Return [x, y] of the center of cell containing provided text 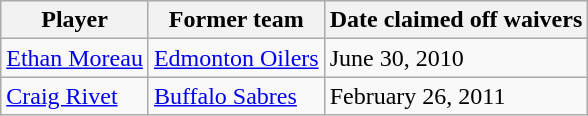
Former team [236, 20]
June 30, 2010 [456, 58]
Edmonton Oilers [236, 58]
February 26, 2011 [456, 96]
Date claimed off waivers [456, 20]
Player [75, 20]
Ethan Moreau [75, 58]
Buffalo Sabres [236, 96]
Craig Rivet [75, 96]
